Search for the cell housing the specified text and yield its [X, Y] center coordinate. 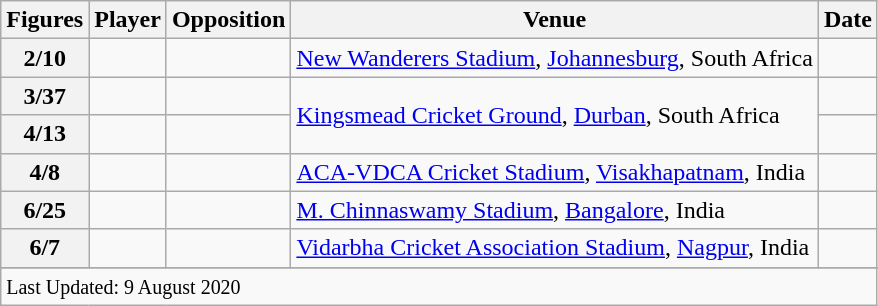
2/10 [45, 58]
6/25 [45, 210]
Player [128, 20]
4/8 [45, 172]
Last Updated: 9 August 2020 [440, 286]
M. Chinnaswamy Stadium, Bangalore, India [555, 210]
Date [848, 20]
ACA-VDCA Cricket Stadium, Visakhapatnam, India [555, 172]
6/7 [45, 248]
Venue [555, 20]
Kingsmead Cricket Ground, Durban, South Africa [555, 115]
Figures [45, 20]
3/37 [45, 96]
Opposition [228, 20]
4/13 [45, 134]
New Wanderers Stadium, Johannesburg, South Africa [555, 58]
Vidarbha Cricket Association Stadium, Nagpur, India [555, 248]
